Output the (X, Y) coordinate of the center of the cell containing the given text.  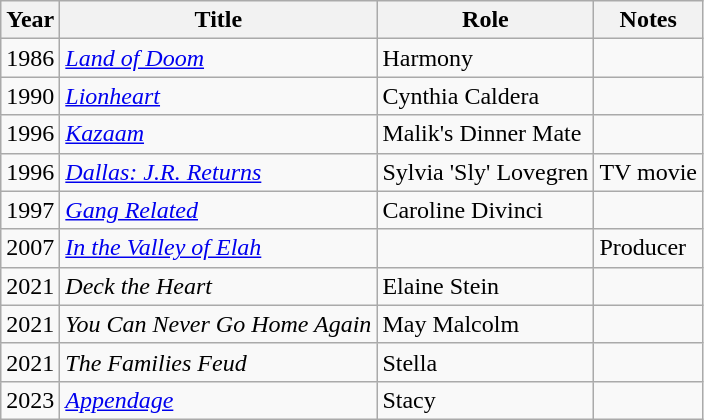
1997 (30, 210)
Dallas: J.R. Returns (218, 172)
TV movie (648, 172)
May Malcolm (486, 324)
1986 (30, 58)
Gang Related (218, 210)
You Can Never Go Home Again (218, 324)
Title (218, 20)
Stacy (486, 400)
Land of Doom (218, 58)
Sylvia 'Sly' Lovegren (486, 172)
In the Valley of Elah (218, 248)
Lionheart (218, 96)
Kazaam (218, 134)
Producer (648, 248)
Deck the Heart (218, 286)
Role (486, 20)
Harmony (486, 58)
Malik's Dinner Mate (486, 134)
Year (30, 20)
Caroline Divinci (486, 210)
Notes (648, 20)
Elaine Stein (486, 286)
Appendage (218, 400)
1990 (30, 96)
Stella (486, 362)
Cynthia Caldera (486, 96)
2023 (30, 400)
2007 (30, 248)
The Families Feud (218, 362)
